Detect which cell encompasses the target text, then output its [X, Y] center coordinate. 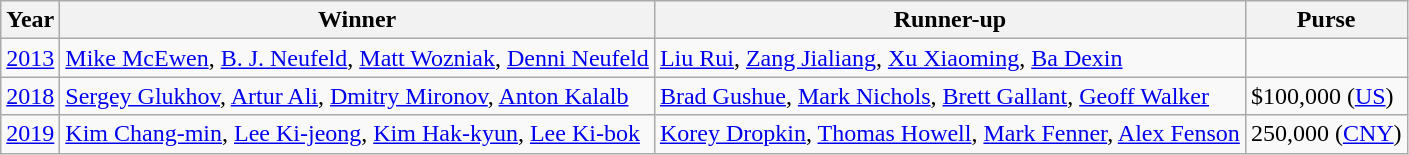
Kim Chang-min, Lee Ki-jeong, Kim Hak-kyun, Lee Ki-bok [358, 134]
2018 [30, 96]
Purse [1326, 20]
Winner [358, 20]
2019 [30, 134]
2013 [30, 58]
Brad Gushue, Mark Nichols, Brett Gallant, Geoff Walker [950, 96]
250,000 (CNY) [1326, 134]
Mike McEwen, B. J. Neufeld, Matt Wozniak, Denni Neufeld [358, 58]
Runner-up [950, 20]
$100,000 (US) [1326, 96]
Korey Dropkin, Thomas Howell, Mark Fenner, Alex Fenson [950, 134]
Sergey Glukhov, Artur Ali, Dmitry Mironov, Anton Kalalb [358, 96]
Liu Rui, Zang Jialiang, Xu Xiaoming, Ba Dexin [950, 58]
Year [30, 20]
